Extract the (X, Y) coordinate from the center of the cell holding the provided text.  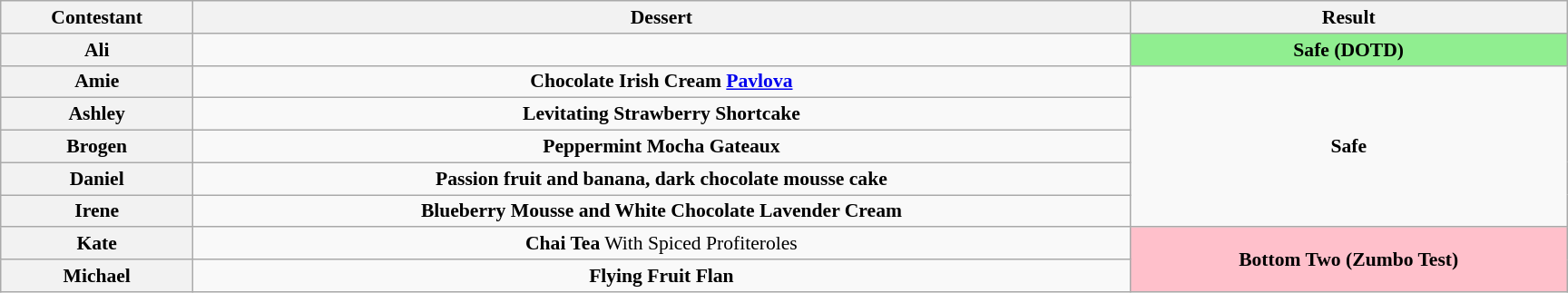
Michael (97, 276)
Bottom Two (Zumbo Test) (1348, 259)
Passion fruit and banana, dark chocolate mousse cake (661, 179)
Result (1348, 17)
Irene (97, 211)
Chai Tea With Spiced Profiteroles (661, 244)
Ashley (97, 114)
Ali (97, 50)
Safe (DOTD) (1348, 50)
Brogen (97, 147)
Flying Fruit Flan (661, 276)
Peppermint Mocha Gateaux (661, 147)
Dessert (661, 17)
Amie (97, 82)
Safe (1348, 146)
Levitating Strawberry Shortcake (661, 114)
Chocolate Irish Cream Pavlova (661, 82)
Contestant (97, 17)
Kate (97, 244)
Daniel (97, 179)
Blueberry Mousse and White Chocolate Lavender Cream (661, 211)
